Capture the cell that displays the provided text and extract its (x, y) central coordinate. 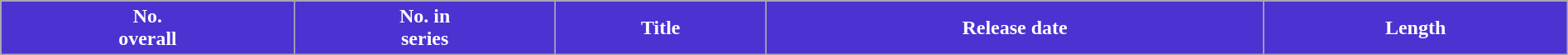
Length (1416, 28)
No.overall (147, 28)
Title (660, 28)
No. inseries (425, 28)
Release date (1015, 28)
